Return (x, y) of the center of cell containing provided text 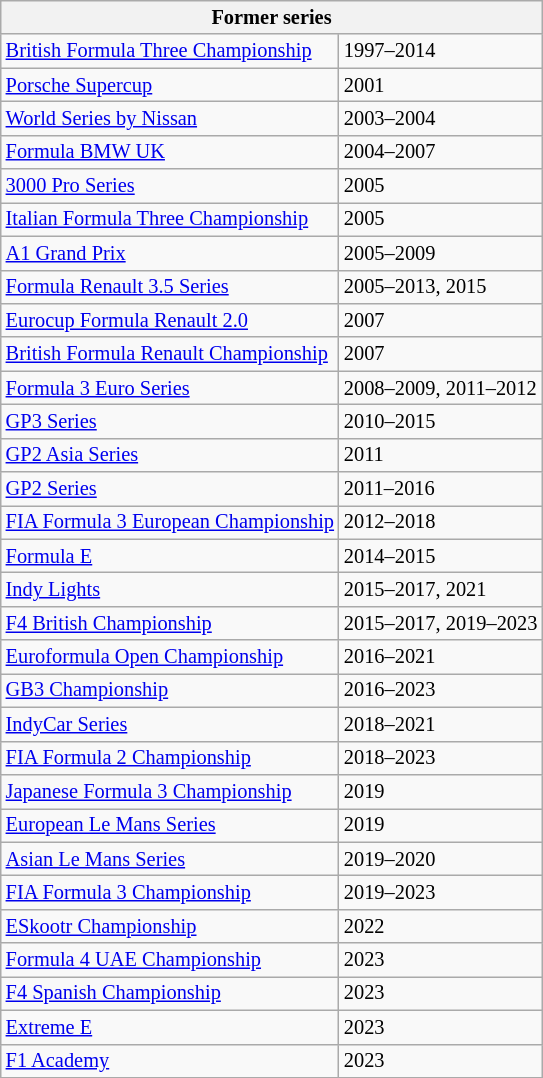
Euroformula Open Championship (170, 657)
F4 Spanish Championship (170, 993)
Japanese Formula 3 Championship (170, 791)
Formula 4 UAE Championship (170, 960)
2015–2017, 2019–2023 (440, 623)
Formula E (170, 556)
2019–2020 (440, 859)
2011 (440, 455)
Porsche Supercup (170, 85)
Asian Le Mans Series (170, 859)
FIA Formula 3 Championship (170, 892)
2016–2023 (440, 690)
Former series (272, 17)
GP2 Asia Series (170, 455)
IndyCar Series (170, 724)
3000 Pro Series (170, 186)
2005–2013, 2015 (440, 287)
2001 (440, 85)
2011–2016 (440, 489)
FIA Formula 3 European Championship (170, 522)
ESkootr Championship (170, 926)
Indy Lights (170, 589)
2019–2023 (440, 892)
Eurocup Formula Renault 2.0 (170, 320)
Italian Formula Three Championship (170, 219)
2012–2018 (440, 522)
European Le Mans Series (170, 825)
2014–2015 (440, 556)
Formula BMW UK (170, 152)
2015–2017, 2021 (440, 589)
2016–2021 (440, 657)
Extreme E (170, 1027)
2003–2004 (440, 118)
GB3 Championship (170, 690)
F1 Academy (170, 1061)
1997–2014 (440, 51)
Formula 3 Euro Series (170, 388)
FIA Formula 2 Championship (170, 758)
F4 British Championship (170, 623)
A1 Grand Prix (170, 253)
2018–2023 (440, 758)
2008–2009, 2011–2012 (440, 388)
British Formula Three Championship (170, 51)
2004–2007 (440, 152)
British Formula Renault Championship (170, 354)
2022 (440, 926)
GP3 Series (170, 421)
Formula Renault 3.5 Series (170, 287)
2010–2015 (440, 421)
2005–2009 (440, 253)
World Series by Nissan (170, 118)
2018–2021 (440, 724)
GP2 Series (170, 489)
